Output the [X, Y] coordinate of the center of the cell containing the given text.  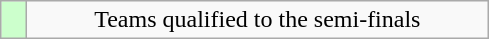
Teams qualified to the semi-finals [258, 20]
